Find where the given text appears and provide that cell's center as (X, Y) coordinate. 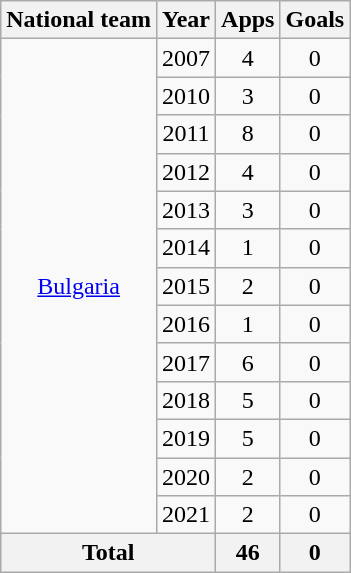
2021 (186, 515)
Total (108, 553)
2013 (186, 210)
Bulgaria (79, 286)
6 (248, 362)
National team (79, 20)
Year (186, 20)
46 (248, 553)
Goals (315, 20)
2015 (186, 286)
2011 (186, 134)
2007 (186, 58)
8 (248, 134)
2017 (186, 362)
2019 (186, 438)
2018 (186, 400)
Apps (248, 20)
2010 (186, 96)
2012 (186, 172)
2016 (186, 324)
2014 (186, 248)
2020 (186, 477)
